Scan for the cell matching the given text and deliver its (x, y) coordinate at center. 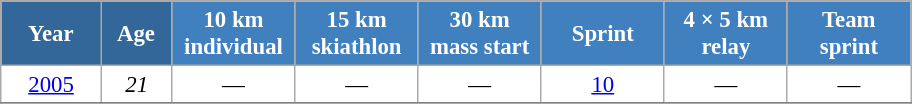
Year (52, 34)
15 km skiathlon (356, 34)
Age (136, 34)
Sprint (602, 34)
30 km mass start (480, 34)
10 km individual (234, 34)
10 (602, 85)
21 (136, 85)
Team sprint (848, 34)
2005 (52, 85)
4 × 5 km relay (726, 34)
